Find where the given text appears and provide that cell's center as (X, Y) coordinate. 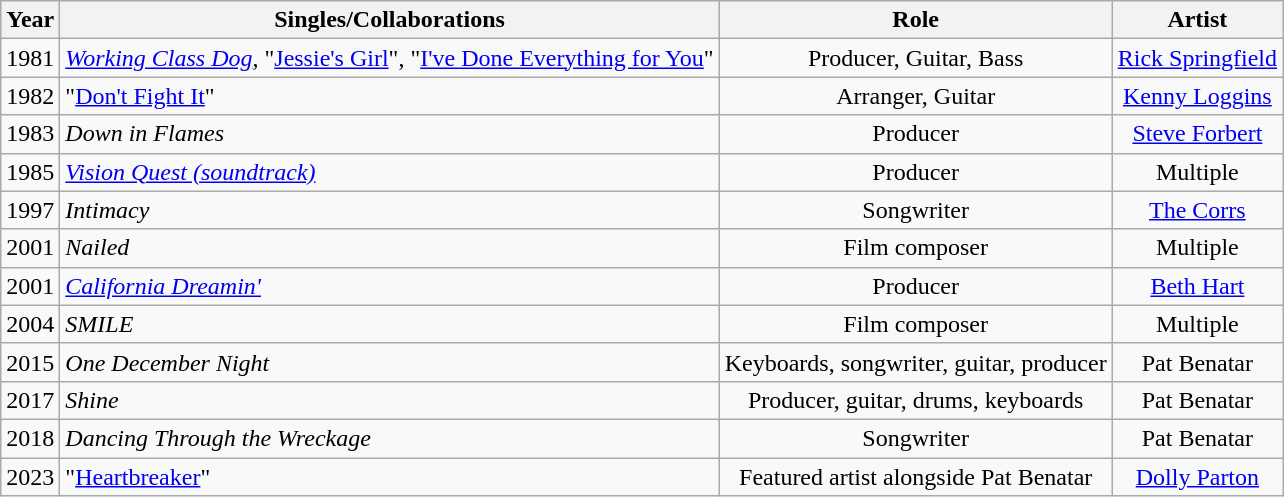
Nailed (390, 248)
1985 (30, 172)
Producer, Guitar, Bass (916, 58)
SMILE (390, 324)
Beth Hart (1197, 286)
2004 (30, 324)
Arranger, Guitar (916, 96)
1981 (30, 58)
Dolly Parton (1197, 477)
Singles/Collaborations (390, 20)
Featured artist alongside Pat Benatar (916, 477)
"Don't Fight It" (390, 96)
Steve Forbert (1197, 134)
Role (916, 20)
1982 (30, 96)
1997 (30, 210)
1983 (30, 134)
Keyboards, songwriter, guitar, producer (916, 362)
"Heartbreaker" (390, 477)
One December Night (390, 362)
Down in Flames (390, 134)
The Corrs (1197, 210)
Artist (1197, 20)
Vision Quest (soundtrack) (390, 172)
2023 (30, 477)
Year (30, 20)
Rick Springfield (1197, 58)
Producer, guitar, drums, keyboards (916, 400)
Intimacy (390, 210)
2015 (30, 362)
California Dreamin' (390, 286)
Kenny Loggins (1197, 96)
Dancing Through the Wreckage (390, 438)
Working Class Dog, "Jessie's Girl", "I've Done Everything for You" (390, 58)
2017 (30, 400)
2018 (30, 438)
Shine (390, 400)
